For the text-containing cell, return its midpoint in (X, Y) coordinate format. 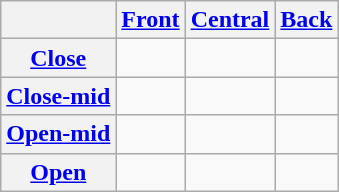
Back (306, 20)
Close-mid (58, 96)
Central (230, 20)
Open (58, 172)
Close (58, 58)
Open-mid (58, 134)
Front (150, 20)
